Determine the [x, y] coordinate at the center of the cell enclosing the given text.  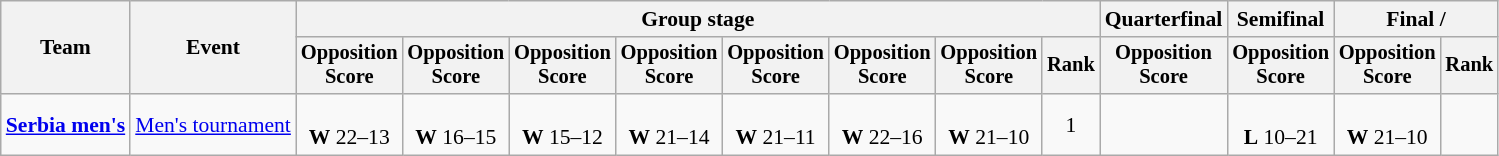
L 10–21 [1280, 124]
Serbia men's [66, 124]
Men's tournament [213, 124]
W 16–15 [456, 124]
W 22–16 [882, 124]
Final / [1416, 19]
W 21–11 [776, 124]
Semifinal [1280, 19]
W 21–14 [670, 124]
W 22–13 [350, 124]
Group stage [698, 19]
Event [213, 48]
1 [1071, 124]
Team [66, 48]
W 15–12 [562, 124]
Quarterfinal [1164, 19]
